Output the [x, y] coordinate of the center of the cell containing the given text.  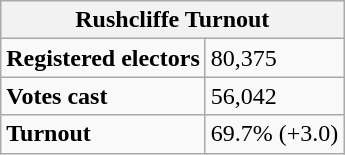
80,375 [274, 58]
Registered electors [104, 58]
Votes cast [104, 96]
Turnout [104, 134]
69.7% (+3.0) [274, 134]
56,042 [274, 96]
Rushcliffe Turnout [172, 20]
